Determine the (x, y) coordinate at the center of the cell enclosing the given text.  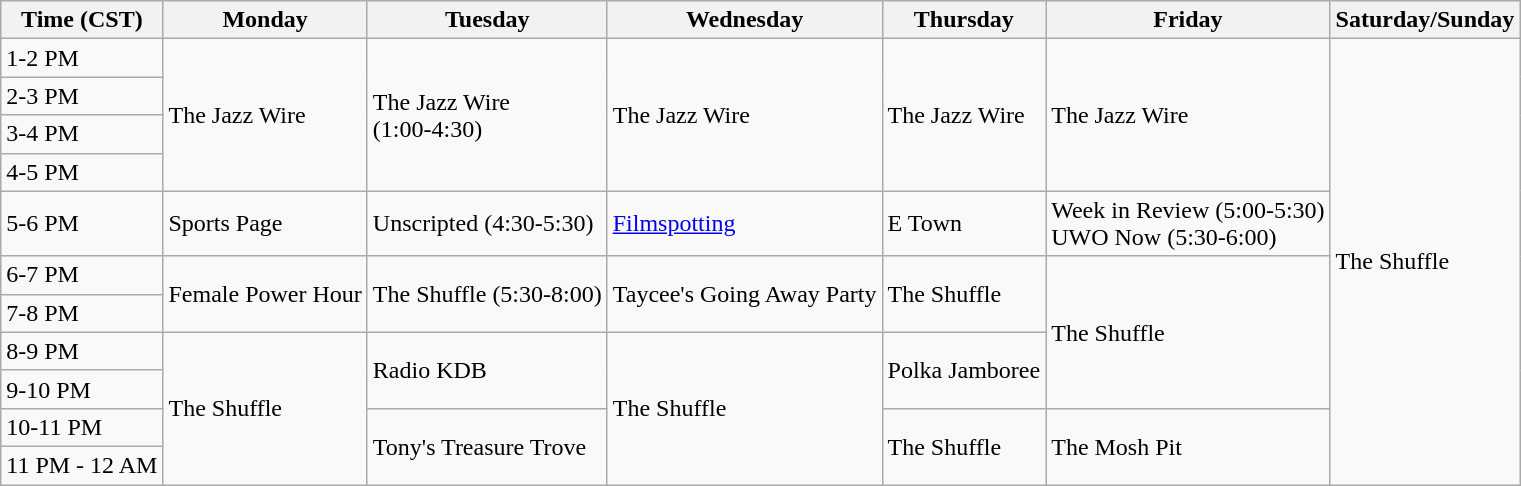
4-5 PM (82, 172)
Week in Review (5:00-5:30)UWO Now (5:30-6:00) (1188, 224)
The Shuffle (5:30-8:00) (487, 294)
1-2 PM (82, 58)
Sports Page (265, 224)
8-9 PM (82, 351)
9-10 PM (82, 389)
Thursday (964, 20)
7-8 PM (82, 313)
Female Power Hour (265, 294)
Radio KDB (487, 370)
Monday (265, 20)
Unscripted (4:30-5:30) (487, 224)
Polka Jamboree (964, 370)
Taycee's Going Away Party (744, 294)
Friday (1188, 20)
10-11 PM (82, 427)
2-3 PM (82, 96)
Tuesday (487, 20)
The Jazz Wire(1:00-4:30) (487, 115)
Wednesday (744, 20)
11 PM - 12 AM (82, 465)
6-7 PM (82, 275)
Time (CST) (82, 20)
E Town (964, 224)
Tony's Treasure Trove (487, 446)
3-4 PM (82, 134)
Filmspotting (744, 224)
Saturday/Sunday (1425, 20)
The Mosh Pit (1188, 446)
5-6 PM (82, 224)
